Provide the [x, y] coordinate of the cell's center where the given text is located.  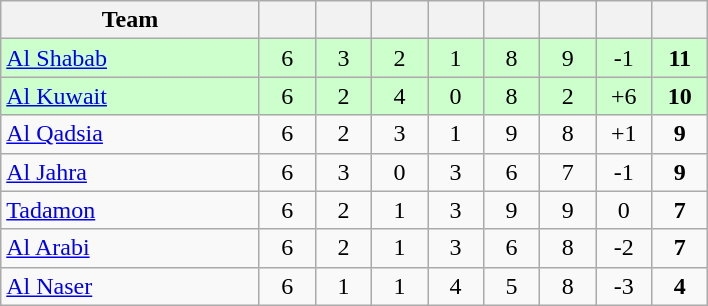
5 [512, 286]
Al Qadsia [130, 134]
Al Shabab [130, 58]
10 [680, 96]
11 [680, 58]
Al Kuwait [130, 96]
-3 [624, 286]
Al Jahra [130, 172]
Al Arabi [130, 248]
-2 [624, 248]
Tadamon [130, 210]
Al Naser [130, 286]
+6 [624, 96]
+1 [624, 134]
Team [130, 20]
